Detect which cell encompasses the target text, then output its (X, Y) center coordinate. 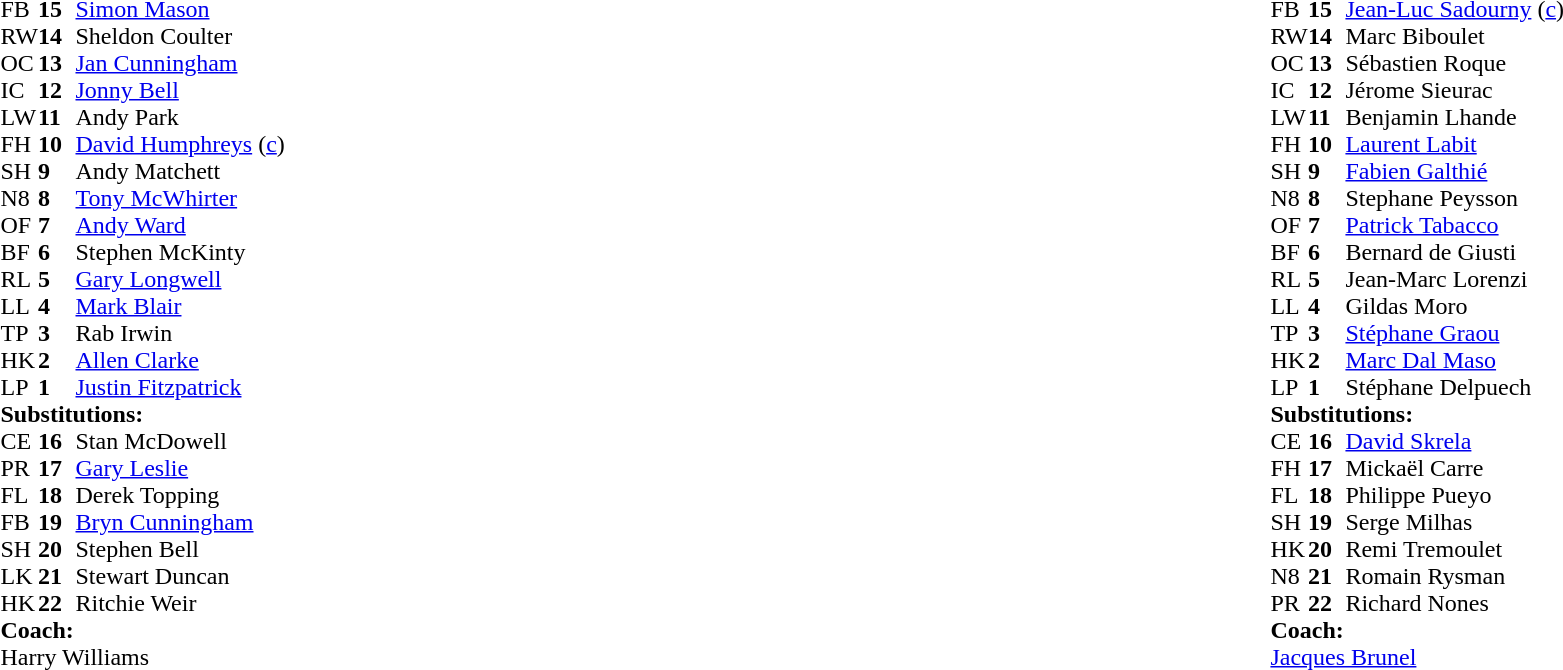
Sheldon Coulter (180, 36)
Stephen Bell (180, 550)
Substitutions: (142, 414)
Allen Clarke (180, 360)
Andy Park (180, 118)
Mark Blair (180, 306)
Andy Ward (180, 226)
Jan Cunningham (180, 64)
David Humphreys (c) (180, 144)
Andy Matchett (180, 172)
Stephen McKinty (180, 252)
Jonny Bell (180, 90)
Tony McWhirter (180, 198)
FB (19, 522)
Gary Leslie (180, 468)
Derek Topping (180, 496)
LK (19, 576)
Stewart Duncan (180, 576)
Rab Irwin (180, 334)
Coach: (142, 630)
Ritchie Weir (180, 604)
Gary Longwell (180, 280)
Justin Fitzpatrick (180, 388)
Bryn Cunningham (180, 522)
Stan McDowell (180, 442)
